Return [X, Y] of the center of cell containing provided text 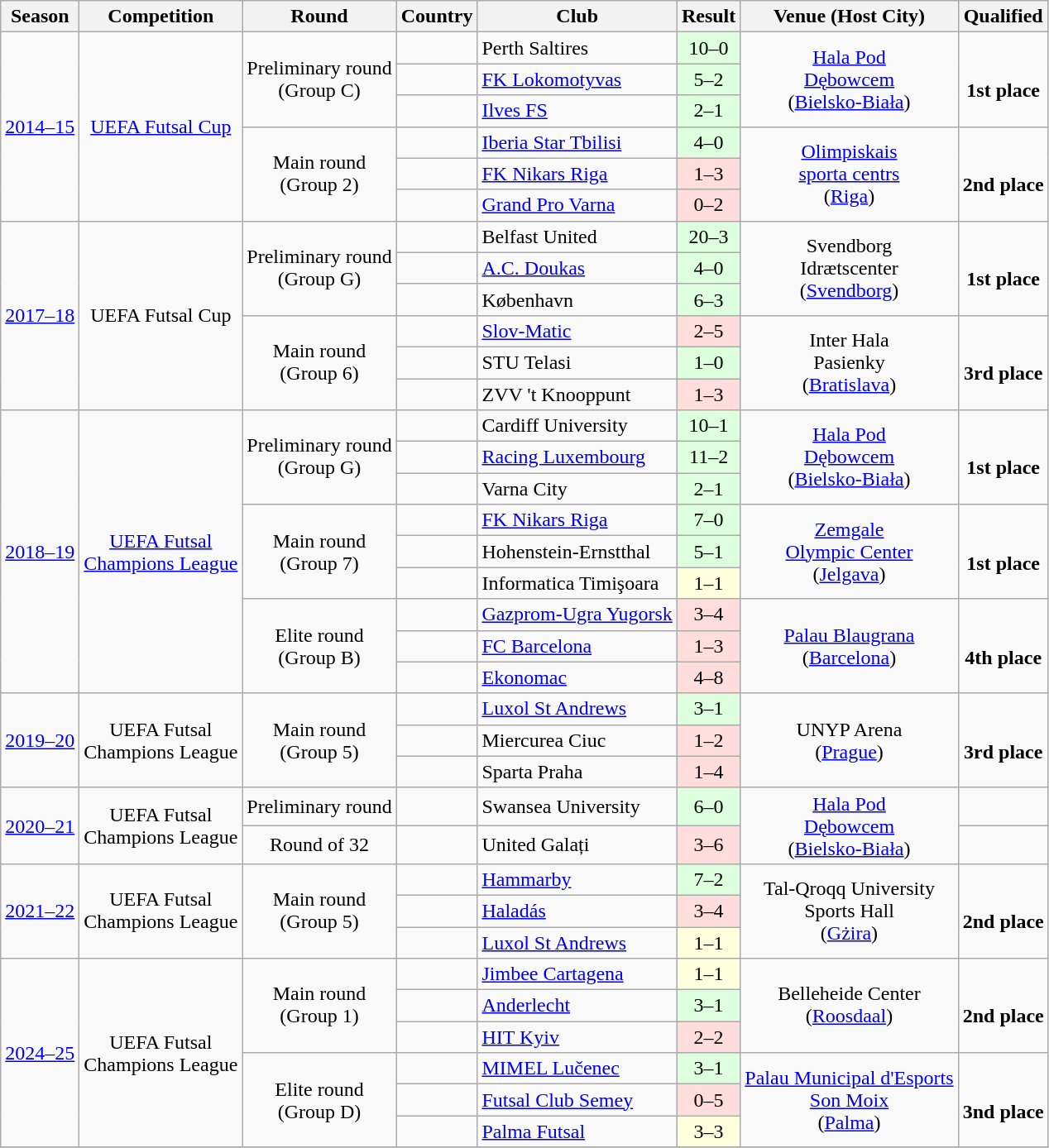
Preliminary round(Group C) [319, 79]
Tal-Qroqq UniversitySports Hall(Gżira) [849, 911]
2019–20 [40, 740]
20–3 [708, 237]
Round of 32 [319, 844]
1–2 [708, 740]
2–5 [708, 331]
Palau Municipal d'EsportsSon Moix(Palma) [849, 1100]
Gazprom-Ugra Yugorsk [577, 615]
Hohenstein-Ernstthal [577, 552]
1–0 [708, 362]
Palau Blaugrana(Barcelona) [849, 646]
Qualified [1003, 17]
3–6 [708, 844]
ZVV 't Knooppunt [577, 395]
3nd place [1003, 1100]
Varna City [577, 489]
2018–19 [40, 552]
3–3 [708, 1131]
1–4 [708, 772]
Competition [160, 17]
Belleheide Center(Roosdaal) [849, 1006]
København [577, 299]
Iberia Star Tbilisi [577, 142]
2020–21 [40, 825]
United Galați [577, 844]
Elite round(Group B) [319, 646]
MIMEL Lučenec [577, 1069]
7–2 [708, 879]
Elite round(Group D) [319, 1100]
Anderlecht [577, 1006]
STU Telasi [577, 362]
Informatica Timişoara [577, 583]
HIT Kyiv [577, 1037]
Belfast United [577, 237]
0–5 [708, 1100]
Main round(Group 2) [319, 174]
7–0 [708, 520]
Preliminary round [319, 806]
Jimbee Cartagena [577, 974]
4–8 [708, 677]
Sparta Praha [577, 772]
Miercurea Ciuc [577, 740]
Slov-Matic [577, 331]
2014–15 [40, 127]
2–2 [708, 1037]
SvendborgIdrætscenter(Svendborg) [849, 268]
Round [319, 17]
6–3 [708, 299]
2024–25 [40, 1053]
UNYP Arena(Prague) [849, 740]
Racing Luxembourg [577, 457]
Cardiff University [577, 426]
ZemgaleOlympic Center(Jelgava) [849, 552]
2021–22 [40, 911]
Ilves FS [577, 111]
Main round(Group 1) [319, 1006]
Main round(Group 6) [319, 362]
6–0 [708, 806]
Inter HalaPasienky(Bratislava) [849, 362]
Venue (Host City) [849, 17]
0–2 [708, 205]
10–1 [708, 426]
Futsal Club Semey [577, 1100]
Perth Saltires [577, 48]
10–0 [708, 48]
Country [437, 17]
Season [40, 17]
5–1 [708, 552]
Result [708, 17]
A.C. Doukas [577, 268]
11–2 [708, 457]
Swansea University [577, 806]
Grand Pro Varna [577, 205]
2017–18 [40, 315]
Palma Futsal [577, 1131]
Hammarby [577, 879]
5–2 [708, 79]
FC Barcelona [577, 646]
FK Lokomotyvas [577, 79]
Olimpiskaissporta centrs(Riga) [849, 174]
4th place [1003, 646]
Haladás [577, 911]
Club [577, 17]
Main round(Group 7) [319, 552]
Ekonomac [577, 677]
